Scan for the cell matching the given text and deliver its [x, y] coordinate at center. 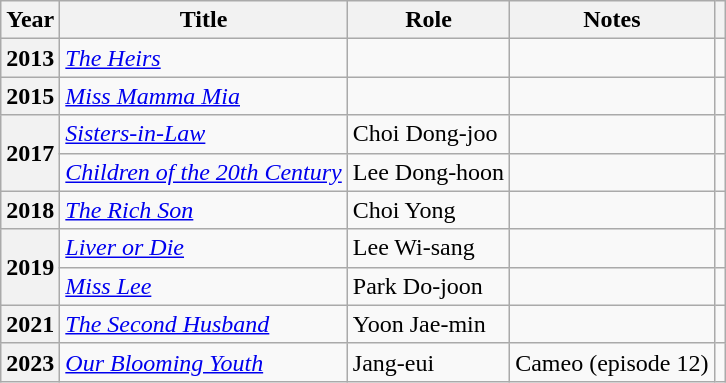
2018 [30, 210]
Choi Yong [428, 210]
Role [428, 20]
Lee Dong-hoon [428, 172]
The Heirs [204, 58]
Jang-eui [428, 362]
2019 [30, 267]
Sisters-in-Law [204, 134]
2023 [30, 362]
Liver or Die [204, 248]
The Second Husband [204, 324]
Year [30, 20]
Lee Wi-sang [428, 248]
Park Do-joon [428, 286]
2021 [30, 324]
Our Blooming Youth [204, 362]
Cameo (episode 12) [612, 362]
Miss Mamma Mia [204, 96]
Miss Lee [204, 286]
Choi Dong-joo [428, 134]
2017 [30, 153]
2013 [30, 58]
Title [204, 20]
2015 [30, 96]
Notes [612, 20]
The Rich Son [204, 210]
Yoon Jae-min [428, 324]
Children of the 20th Century [204, 172]
